Search for the cell housing the specified text and yield its (x, y) center coordinate. 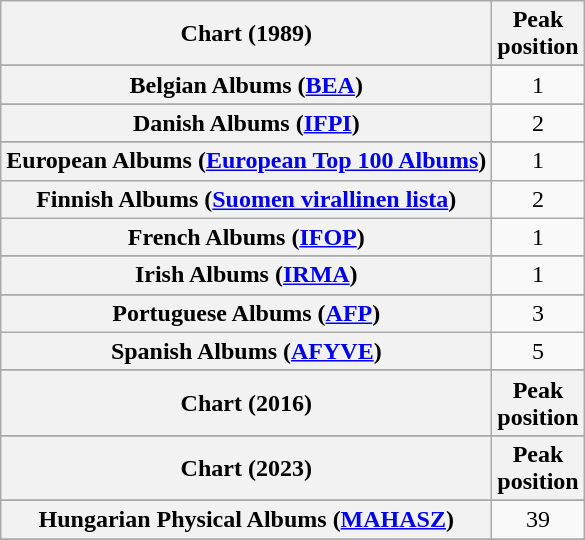
Spanish Albums (AFYVE) (246, 351)
Chart (1989) (246, 34)
5 (538, 351)
Hungarian Physical Albums (MAHASZ) (246, 519)
Irish Albums (IRMA) (246, 275)
Chart (2016) (246, 402)
3 (538, 313)
European Albums (European Top 100 Albums) (246, 161)
Belgian Albums (BEA) (246, 85)
Chart (2023) (246, 468)
39 (538, 519)
Finnish Albums (Suomen virallinen lista) (246, 199)
Portuguese Albums (AFP) (246, 313)
French Albums (IFOP) (246, 237)
Danish Albums (IFPI) (246, 123)
